Return (x, y) of the center of cell containing provided text 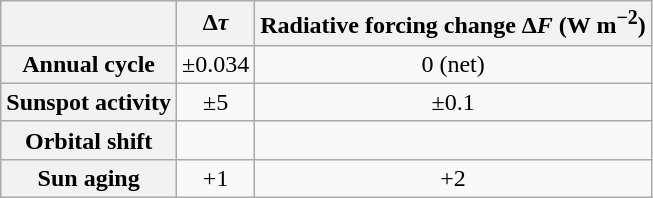
Sun aging (89, 178)
±0.1 (454, 102)
Radiative forcing change ΔF (W m−2) (454, 24)
±0.034 (216, 64)
+1 (216, 178)
Δτ (216, 24)
0 (net) (454, 64)
Orbital shift (89, 140)
Sunspot activity (89, 102)
±5 (216, 102)
Annual cycle (89, 64)
+2 (454, 178)
